From the cell containing the given text, extract its center point as [x, y] coordinate. 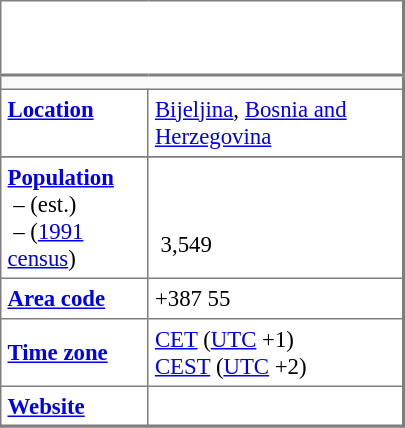
3,549 [276, 217]
Location [74, 123]
Website [74, 406]
CET (UTC +1) CEST (UTC +2) [276, 352]
Time zone [74, 352]
Bijeljina, Bosnia and Herzegovina [276, 123]
+387 55 [276, 298]
Area code [74, 298]
Population – (est.) – (1991 census) [74, 217]
